From the cell containing the given text, extract its center point as [x, y] coordinate. 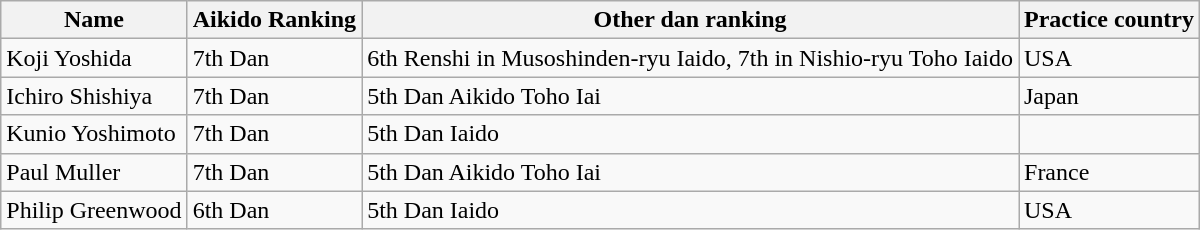
Koji Yoshida [94, 58]
Paul Muller [94, 172]
Ichiro Shishiya [94, 96]
Name [94, 20]
France [1108, 172]
Practice country [1108, 20]
Japan [1108, 96]
Philip Greenwood [94, 210]
Other dan ranking [690, 20]
Aikido Ranking [274, 20]
Kunio Yoshimoto [94, 134]
6th Dan [274, 210]
6th Renshi in Musoshinden-ryu Iaido, 7th in Nishio-ryu Toho Iaido [690, 58]
